Return (x, y) of the center of cell containing provided text 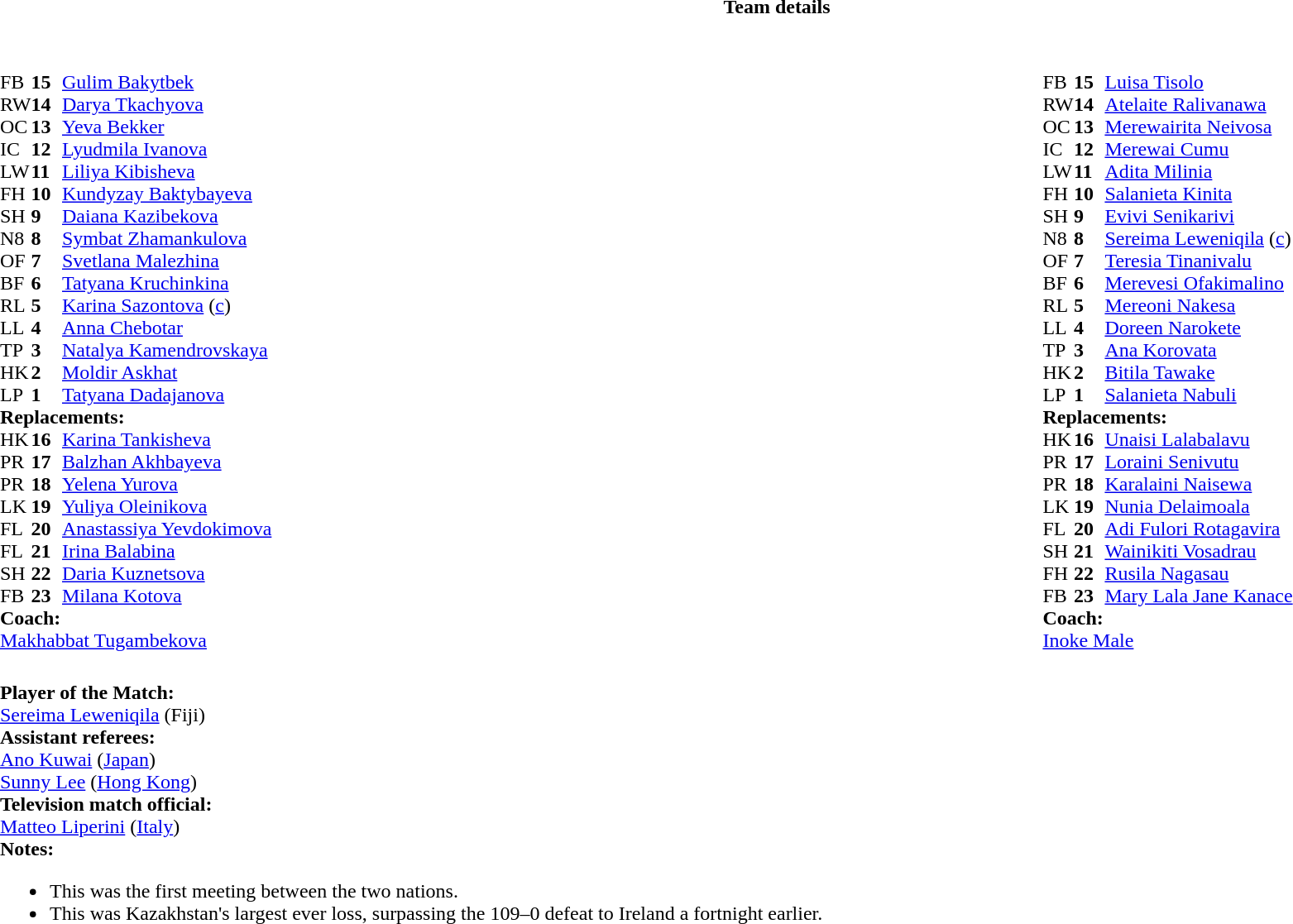
Milana Kotova (167, 596)
Yelena Yurova (167, 485)
Unaisi Lalabalavu (1198, 440)
Adi Fulori Rotagavira (1198, 529)
Adita Milinia (1198, 172)
Balzhan Akhbayeva (167, 462)
Natalya Kamendrovskaya (167, 351)
Liliya Kibisheva (167, 172)
Karalaini Naisewa (1198, 485)
Wainikiti Vosadrau (1198, 551)
Rusila Nagasau (1198, 574)
Gulim Bakytbek (167, 83)
Teresia Tinanivalu (1198, 261)
Merewai Cumu (1198, 149)
Inoke Male (1167, 640)
Atelaite Ralivanawa (1198, 104)
Anna Chebotar (167, 328)
Svetlana Malezhina (167, 261)
Daria Kuznetsova (167, 574)
Darya Tkachyova (167, 104)
Anastassiya Yevdokimova (167, 529)
Evivi Senikarivi (1198, 217)
Daiana Kazibekova (167, 217)
Merevesi Ofakimalino (1198, 283)
Mary Lala Jane Kanace (1198, 596)
Tatyana Dadajanova (167, 395)
Salanieta Kinita (1198, 194)
Kundyzay Baktybayeva (167, 194)
Luisa Tisolo (1198, 83)
Mereoni Nakesa (1198, 306)
Merewairita Neivosa (1198, 127)
Moldir Askhat (167, 372)
Loraini Senivutu (1198, 462)
Lyudmila Ivanova (167, 149)
Karina Tankisheva (167, 440)
Salanieta Nabuli (1198, 395)
Tatyana Kruchinkina (167, 283)
Ana Korovata (1198, 351)
Bitila Tawake (1198, 372)
Doreen Narokete (1198, 328)
Nunia Delaimoala (1198, 506)
Karina Sazontova (c) (167, 306)
Yeva Bekker (167, 127)
Makhabbat Tugambekova (136, 640)
Sereima Leweniqila (c) (1198, 238)
Symbat Zhamankulova (167, 238)
Yuliya Oleinikova (167, 506)
Irina Balabina (167, 551)
